Output the [X, Y] coordinate of the center of the cell containing the given text.  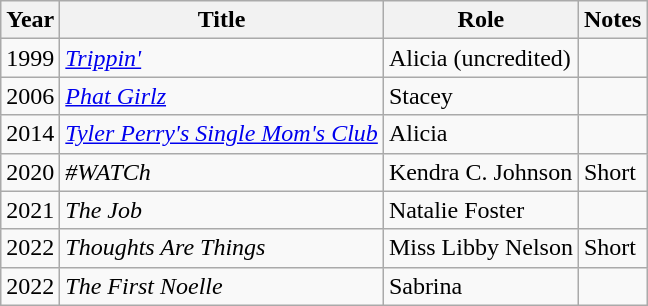
2006 [30, 96]
Notes [612, 20]
Alicia [480, 134]
2021 [30, 210]
Alicia (uncredited) [480, 58]
Trippin' [222, 58]
1999 [30, 58]
The First Noelle [222, 286]
Kendra C. Johnson [480, 172]
Stacey [480, 96]
#WATCh [222, 172]
Sabrina [480, 286]
Natalie Foster [480, 210]
The Job [222, 210]
Thoughts Are Things [222, 248]
Role [480, 20]
Phat Girlz [222, 96]
Tyler Perry's Single Mom's Club [222, 134]
Miss Libby Nelson [480, 248]
Year [30, 20]
2014 [30, 134]
2020 [30, 172]
Title [222, 20]
